From the cell containing the given text, extract its center point as [X, Y] coordinate. 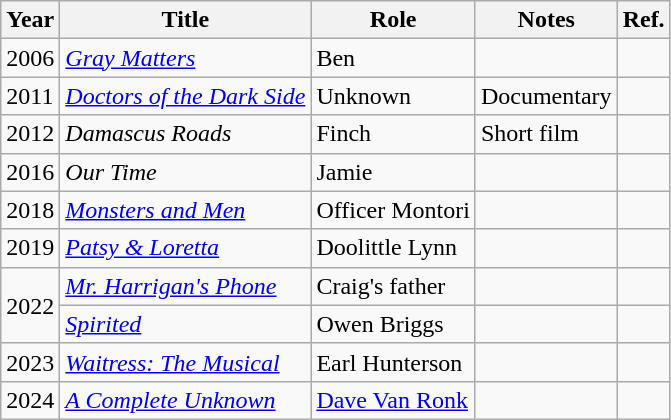
Doctors of the Dark Side [186, 96]
Doolittle Lynn [394, 248]
Patsy & Loretta [186, 248]
Spirited [186, 324]
Unknown [394, 96]
Gray Matters [186, 58]
2006 [30, 58]
A Complete Unknown [186, 400]
Mr. Harrigan's Phone [186, 286]
2022 [30, 305]
2016 [30, 172]
Earl Hunterson [394, 362]
2023 [30, 362]
Dave Van Ronk [394, 400]
Documentary [546, 96]
Damascus Roads [186, 134]
Short film [546, 134]
2019 [30, 248]
Craig's father [394, 286]
Monsters and Men [186, 210]
2012 [30, 134]
Jamie [394, 172]
Ref. [644, 20]
Our Time [186, 172]
2024 [30, 400]
Owen Briggs [394, 324]
Waitress: The Musical [186, 362]
2018 [30, 210]
Ben [394, 58]
Year [30, 20]
Title [186, 20]
Role [394, 20]
Finch [394, 134]
Officer Montori [394, 210]
Notes [546, 20]
2011 [30, 96]
